Extract the [X, Y] coordinate from the center of the cell holding the provided text.  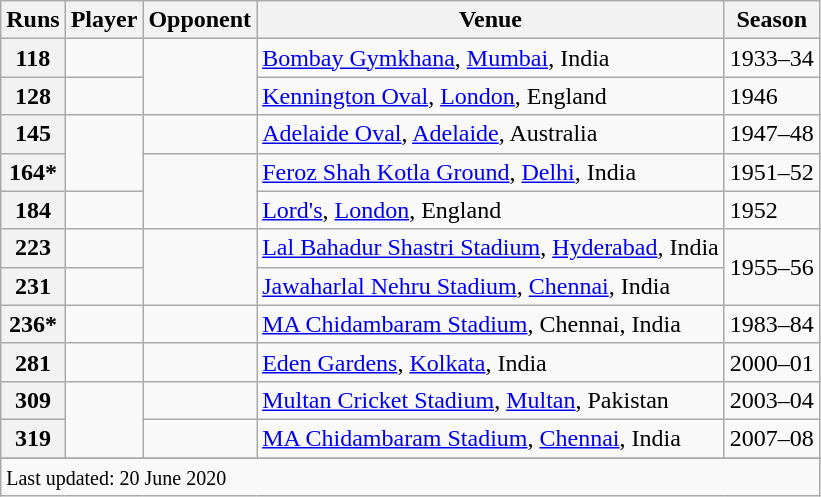
Venue [491, 20]
Eden Gardens, Kolkata, India [491, 362]
Jawaharlal Nehru Stadium, Chennai, India [491, 286]
319 [33, 438]
184 [33, 210]
Feroz Shah Kotla Ground, Delhi, India [491, 172]
145 [33, 134]
Opponent [200, 20]
1947–48 [772, 134]
Last updated: 20 June 2020 [410, 477]
1983–84 [772, 324]
Adelaide Oval, Adelaide, Australia [491, 134]
236* [33, 324]
2007–08 [772, 438]
Kennington Oval, London, England [491, 96]
281 [33, 362]
2003–04 [772, 400]
1952 [772, 210]
Multan Cricket Stadium, Multan, Pakistan [491, 400]
309 [33, 400]
223 [33, 248]
2000–01 [772, 362]
1933–34 [772, 58]
118 [33, 58]
128 [33, 96]
231 [33, 286]
Season [772, 20]
Bombay Gymkhana, Mumbai, India [491, 58]
1955–56 [772, 267]
1946 [772, 96]
Runs [33, 20]
164* [33, 172]
Player [104, 20]
1951–52 [772, 172]
Lal Bahadur Shastri Stadium, Hyderabad, India [491, 248]
Lord's, London, England [491, 210]
